Return [X, Y] of the center of cell containing provided text 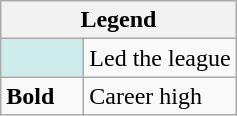
Legend [118, 20]
Bold [42, 96]
Career high [160, 96]
Led the league [160, 58]
